Determine the (x, y) coordinate at the center of the cell enclosing the given text.  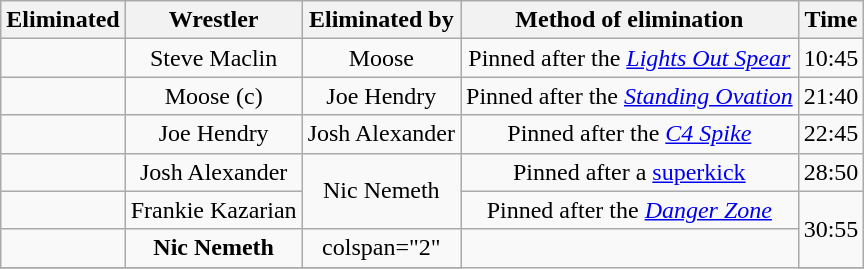
colspan="2" (381, 248)
Pinned after the Danger Zone (629, 210)
Pinned after the C4 Spike (629, 134)
Method of elimination (629, 20)
Steve Maclin (214, 58)
Wrestler (214, 20)
Pinned after the Standing Ovation (629, 96)
Moose (c) (214, 96)
Moose (381, 58)
Eliminated (63, 20)
28:50 (831, 172)
Pinned after the Lights Out Spear (629, 58)
Time (831, 20)
Pinned after a superkick (629, 172)
10:45 (831, 58)
Eliminated by (381, 20)
Frankie Kazarian (214, 210)
21:40 (831, 96)
22:45 (831, 134)
30:55 (831, 229)
